Extract the (X, Y) coordinate from the center of the cell holding the provided text.  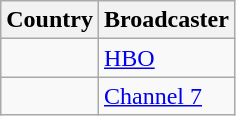
HBO (166, 58)
Broadcaster (166, 20)
Country (50, 20)
Channel 7 (166, 96)
